From the cell containing the given text, extract its center point as (X, Y) coordinate. 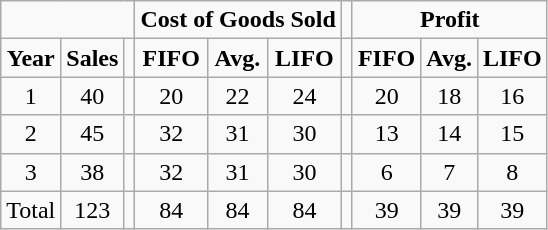
13 (386, 134)
Sales (92, 58)
45 (92, 134)
2 (31, 134)
24 (304, 96)
3 (31, 172)
Profit (450, 20)
14 (450, 134)
Total (31, 210)
123 (92, 210)
7 (450, 172)
40 (92, 96)
6 (386, 172)
38 (92, 172)
Year (31, 58)
16 (512, 96)
15 (512, 134)
1 (31, 96)
8 (512, 172)
Cost of Goods Sold (238, 20)
22 (237, 96)
18 (450, 96)
